Output the [X, Y] coordinate of the center of the cell containing the given text.  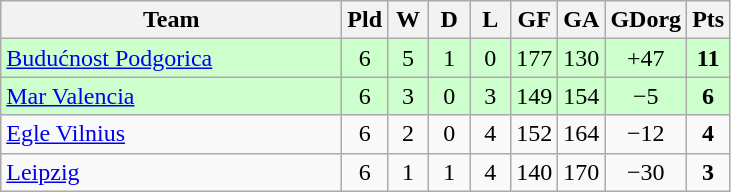
11 [708, 58]
W [408, 20]
−30 [646, 172]
152 [534, 134]
2 [408, 134]
GA [582, 20]
140 [534, 172]
Pld [365, 20]
Mar Valencia [172, 96]
−12 [646, 134]
130 [582, 58]
Leipzig [172, 172]
154 [582, 96]
170 [582, 172]
−5 [646, 96]
5 [408, 58]
149 [534, 96]
GF [534, 20]
Budućnost Podgorica [172, 58]
Pts [708, 20]
L [490, 20]
177 [534, 58]
164 [582, 134]
+47 [646, 58]
D [450, 20]
Team [172, 20]
GDorg [646, 20]
Egle Vilnius [172, 134]
